Determine the [x, y] coordinate at the center of the cell enclosing the given text.  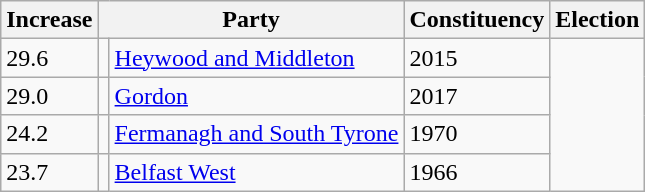
Increase [50, 20]
Election [598, 20]
24.2 [50, 134]
Party [251, 20]
Gordon [256, 96]
23.7 [50, 172]
2015 [477, 58]
2017 [477, 96]
1970 [477, 134]
Belfast West [256, 172]
Heywood and Middleton [256, 58]
29.0 [50, 96]
29.6 [50, 58]
1966 [477, 172]
Fermanagh and South Tyrone [256, 134]
Constituency [477, 20]
